Locate the cell with the specified text and output its [X, Y] center coordinate. 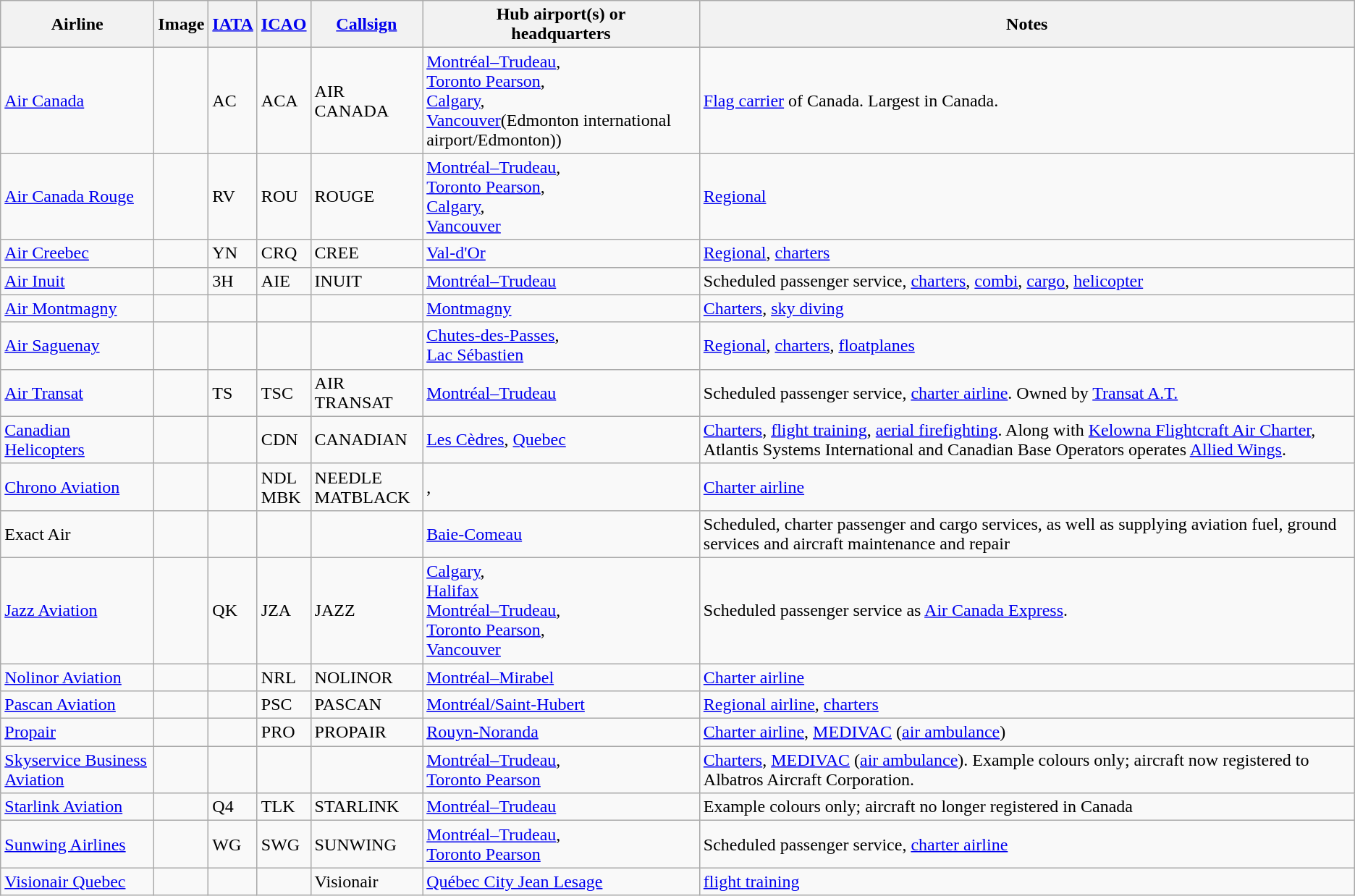
AC [233, 101]
Image [181, 25]
Montréal–Trudeau,Toronto Pearson,Calgary,Vancouver(Edmonton international airport/Edmonton)) [562, 101]
ROUGE [366, 197]
Air Inuit [77, 281]
ACA [284, 101]
Val-d'Or [562, 253]
Exact Air [77, 534]
Airline [77, 25]
PRO [284, 732]
Regional, charters [1026, 253]
INUIT [366, 281]
Rouyn-Noranda [562, 732]
CANADIAN [366, 440]
Scheduled passenger service, charter airline [1026, 844]
YN [233, 253]
CREE [366, 253]
PSC [284, 705]
Visionair Quebec [77, 882]
Propair [77, 732]
SUNWING [366, 844]
Example colours only; aircraft no longer registered in Canada [1026, 807]
Scheduled, charter passenger and cargo services, as well as supplying aviation fuel, ground services and aircraft maintenance and repair [1026, 534]
Starlink Aviation [77, 807]
Jazz Aviation [77, 610]
JAZZ [366, 610]
Montmagny [562, 308]
Notes [1026, 25]
Callsign [366, 25]
Sunwing Airlines [77, 844]
AIR TRANSAT [366, 392]
CDN [284, 440]
, [562, 486]
PROPAIR [366, 732]
NEEDLEMATBLACK [366, 486]
3H [233, 281]
ROU [284, 197]
ICAO [284, 25]
Montréal/Saint-Hubert [562, 705]
Charters, MEDIVAC (air ambulance). Example colours only; aircraft now registered to Albatros Aircraft Corporation. [1026, 770]
Pascan Aviation [77, 705]
Skyservice Business Aviation [77, 770]
Scheduled passenger service as Air Canada Express. [1026, 610]
TS [233, 392]
Regional airline, charters [1026, 705]
Regional, charters, floatplanes [1026, 346]
Q4 [233, 807]
NDLMBK [284, 486]
Chrono Aviation [77, 486]
flight training [1026, 882]
CRQ [284, 253]
Scheduled passenger service, charter airline. Owned by Transat A.T. [1026, 392]
QK [233, 610]
Québec City Jean Lesage [562, 882]
Air Montmagny [77, 308]
Montréal–Mirabel [562, 677]
AIR CANADA [366, 101]
STARLINK [366, 807]
JZA [284, 610]
TLK [284, 807]
Hub airport(s) orheadquarters [562, 25]
Chutes-des-Passes,Lac Sébastien [562, 346]
Baie-Comeau [562, 534]
Les Cèdres, Quebec [562, 440]
Calgary,HalifaxMontréal–Trudeau,Toronto Pearson,Vancouver [562, 610]
Montréal–Trudeau,Toronto Pearson,Calgary,Vancouver [562, 197]
IATA [233, 25]
RV [233, 197]
Charter airline, MEDIVAC (air ambulance) [1026, 732]
Air Creebec [77, 253]
Flag carrier of Canada. Largest in Canada. [1026, 101]
Air Saguenay [77, 346]
SWG [284, 844]
AIE [284, 281]
Regional [1026, 197]
WG [233, 844]
Charters, sky diving [1026, 308]
Air Transat [77, 392]
NOLINOR [366, 677]
Canadian Helicopters [77, 440]
PASCAN [366, 705]
Nolinor Aviation [77, 677]
Scheduled passenger service, charters, combi, cargo, helicopter [1026, 281]
Air Canada Rouge [77, 197]
NRL [284, 677]
Air Canada [77, 101]
TSC [284, 392]
Visionair [366, 882]
